Extract the [x, y] coordinate from the center of the cell holding the provided text.  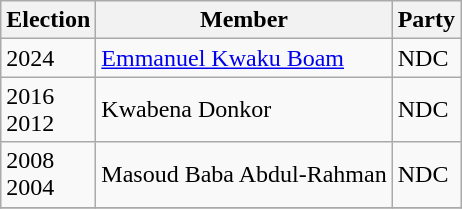
Kwabena Donkor [244, 110]
Member [244, 20]
Party [426, 20]
20162012 [48, 110]
Masoud Baba Abdul-Rahman [244, 174]
Emmanuel Kwaku Boam [244, 58]
Election [48, 20]
20082004 [48, 174]
2024 [48, 58]
